Scan for the cell matching the given text and deliver its [X, Y] coordinate at center. 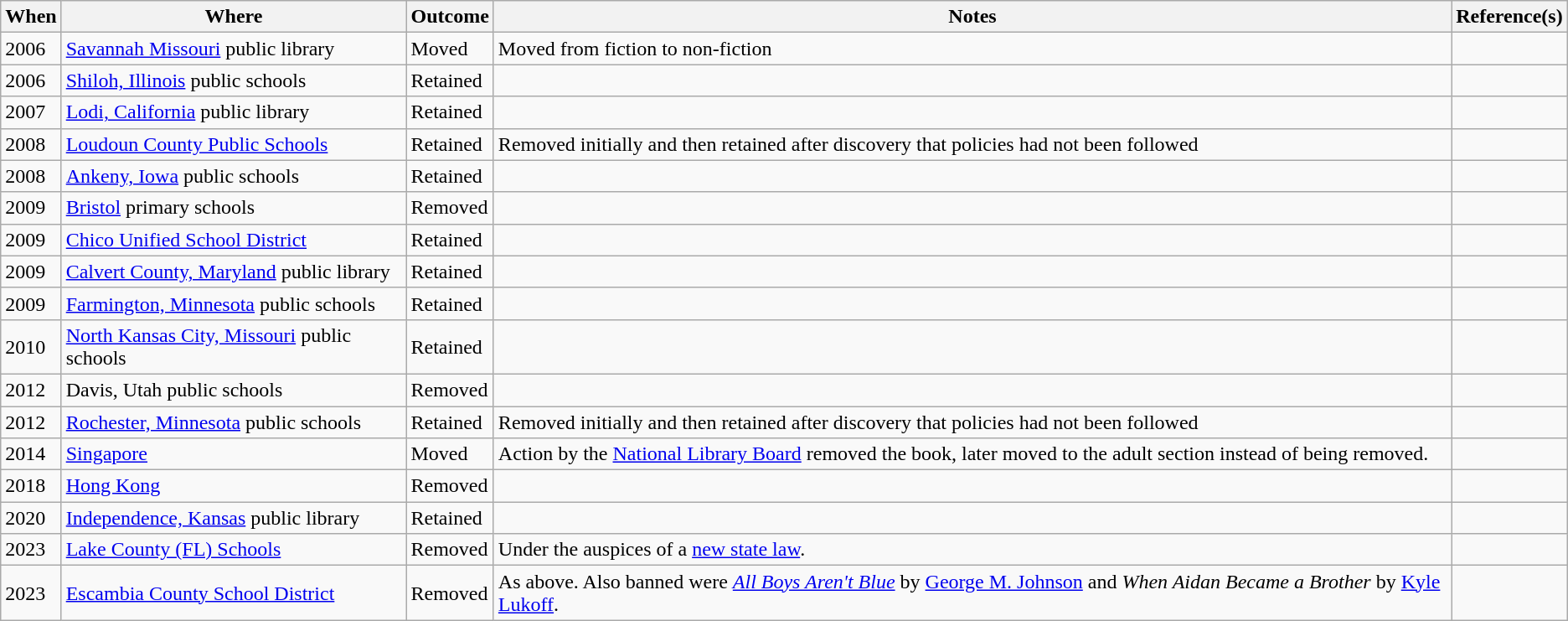
2014 [31, 454]
Under the auspices of a new state law. [972, 550]
Notes [972, 17]
Rochester, Minnesota public schools [234, 422]
North Kansas City, Missouri public schools [234, 347]
Hong Kong [234, 486]
Where [234, 17]
Lake County (FL) Schools [234, 550]
Outcome [450, 17]
Calvert County, Maryland public library [234, 272]
As above. Also banned were All Boys Aren't Blue by George M. Johnson and When Aidan Became a Brother by Kyle Lukoff. [972, 593]
Independence, Kansas public library [234, 518]
2010 [31, 347]
Action by the National Library Board removed the book, later moved to the adult section instead of being removed. [972, 454]
Loudoun County Public Schools [234, 144]
When [31, 17]
2020 [31, 518]
Shiloh, Illinois public schools [234, 80]
2007 [31, 112]
Lodi, California public library [234, 112]
Chico Unified School District [234, 240]
Bristol primary schools [234, 208]
Moved from fiction to non-fiction [972, 49]
Ankeny, Iowa public schools [234, 176]
Davis, Utah public schools [234, 390]
2018 [31, 486]
Savannah Missouri public library [234, 49]
Farmington, Minnesota public schools [234, 303]
Singapore [234, 454]
Escambia County School District [234, 593]
Reference(s) [1509, 17]
